Provide the [x, y] coordinate of the cell's center where the given text is located.  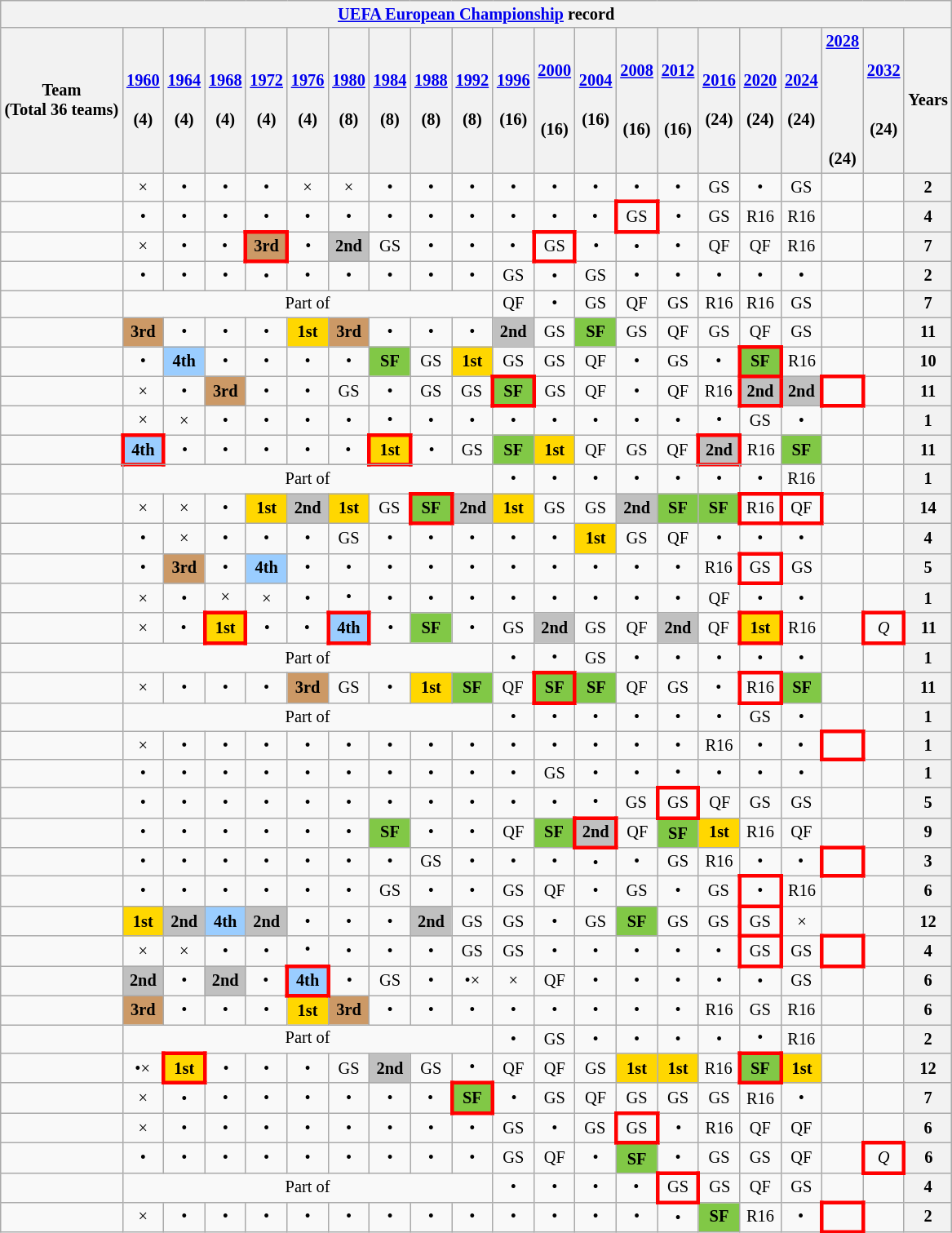
2008 (16) [636, 100]
1964 (4) [184, 100]
1988 (8) [431, 100]
1996 (16) [513, 100]
14 [928, 508]
2000 (16) [554, 100]
Team(Total 36 teams) [62, 100]
1976 (4) [308, 100]
2032 (24) [883, 100]
2012 (16) [678, 100]
2024 (24) [801, 100]
2028 (24) [843, 100]
10 [928, 361]
1984 (8) [390, 100]
3 [928, 862]
2016 (24) [719, 100]
2020 (24) [760, 100]
1992 (8) [472, 100]
1980 (8) [348, 100]
1972 (4) [266, 100]
Years [928, 100]
9 [928, 832]
1968 (4) [225, 100]
2004 (16) [596, 100]
UEFA European Championship record [476, 14]
1960(4) [143, 100]
